Provide the [X, Y] coordinate of the cell's center where the given text is located.  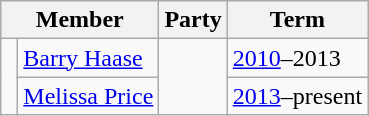
Term [297, 20]
Party [193, 20]
Melissa Price [88, 96]
Member [80, 20]
Barry Haase [88, 58]
2013–present [297, 96]
2010–2013 [297, 58]
